Identify which cell holds the provided text, then report its (X, Y) central coordinate. 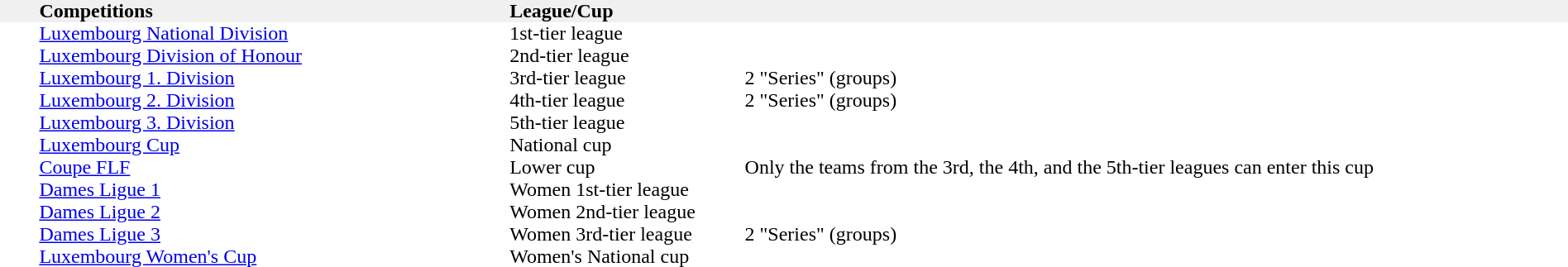
1st-tier league (627, 33)
National cup (627, 145)
Women 2nd-tier league (627, 212)
3rd-tier league (627, 78)
Luxembourg National Division (275, 33)
Dames Ligue 2 (275, 212)
5th-tier league (627, 122)
Women 1st-tier league (627, 190)
Luxembourg Division of Honour (275, 56)
Luxembourg Cup (275, 145)
Luxembourg 3. Division (275, 122)
Competitions (275, 12)
Dames Ligue 3 (275, 235)
Lower cup (627, 167)
Luxembourg 2. Division (275, 101)
Only the teams from the 3rd, the 4th, and the 5th-tier leagues can enter this cup (1156, 167)
Women 3rd-tier league (627, 235)
4th-tier league (627, 101)
League/Cup (627, 12)
Dames Ligue 1 (275, 190)
Luxembourg 1. Division (275, 78)
Coupe FLF (275, 167)
2nd-tier league (627, 56)
